Detect which cell encompasses the target text, then output its (X, Y) center coordinate. 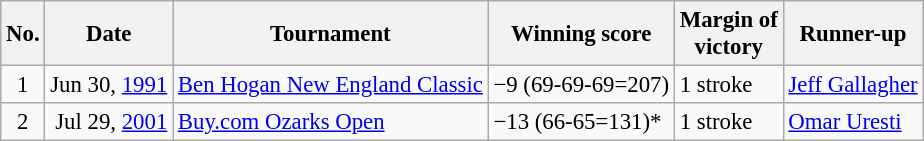
Omar Uresti (853, 122)
−13 (66-65=131)* (581, 122)
Buy.com Ozarks Open (331, 122)
−9 (69-69-69=207) (581, 85)
Runner-up (853, 34)
Date (109, 34)
No. (23, 34)
Ben Hogan New England Classic (331, 85)
1 (23, 85)
Tournament (331, 34)
Margin ofvictory (728, 34)
Jul 29, 2001 (109, 122)
2 (23, 122)
Winning score (581, 34)
Jun 30, 1991 (109, 85)
Jeff Gallagher (853, 85)
